Provide the (X, Y) coordinate of the cell's center where the given text is located.  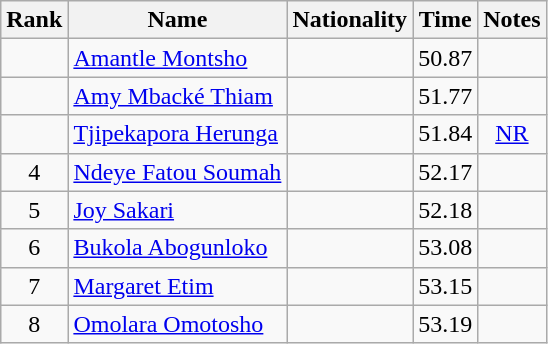
52.17 (446, 172)
Name (178, 20)
Ndeye Fatou Soumah (178, 172)
50.87 (446, 58)
52.18 (446, 210)
53.19 (446, 324)
Bukola Abogunloko (178, 248)
7 (34, 286)
Omolara Omotosho (178, 324)
Margaret Etim (178, 286)
51.84 (446, 134)
53.08 (446, 248)
51.77 (446, 96)
Joy Sakari (178, 210)
Nationality (350, 20)
NR (512, 134)
Time (446, 20)
Rank (34, 20)
5 (34, 210)
Amantle Montsho (178, 58)
Amy Mbacké Thiam (178, 96)
53.15 (446, 286)
8 (34, 324)
6 (34, 248)
Notes (512, 20)
Tjipekapora Herunga (178, 134)
4 (34, 172)
